Return [x, y] of the center of cell containing provided text 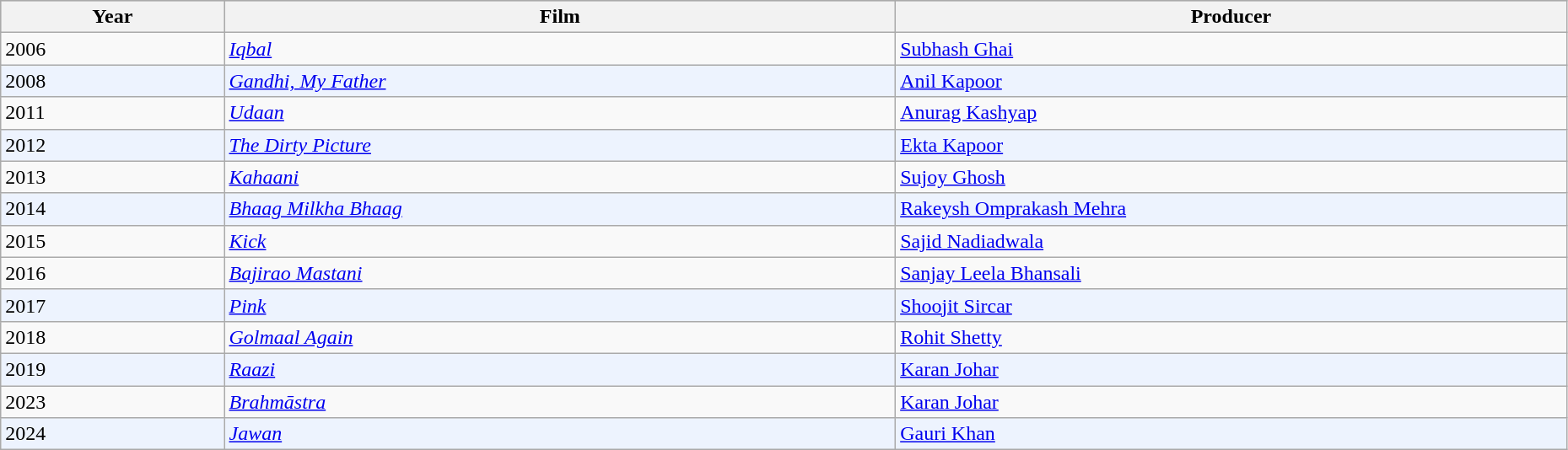
2012 [113, 145]
2019 [113, 369]
Bajirao Mastani [560, 273]
Brahmāstra [560, 402]
Film [560, 17]
Kick [560, 241]
Pink [560, 305]
Anurag Kashyap [1231, 113]
Sanjay Leela Bhansali [1231, 273]
2024 [113, 434]
2015 [113, 241]
Gauri Khan [1231, 434]
Golmaal Again [560, 337]
2006 [113, 49]
2023 [113, 402]
Producer [1231, 17]
2018 [113, 337]
2017 [113, 305]
Udaan [560, 113]
Kahaani [560, 177]
Ekta Kapoor [1231, 145]
2016 [113, 273]
The Dirty Picture [560, 145]
Iqbal [560, 49]
Sujoy Ghosh [1231, 177]
Anil Kapoor [1231, 81]
Gandhi, My Father [560, 81]
Shoojit Sircar [1231, 305]
Year [113, 17]
Subhash Ghai [1231, 49]
2008 [113, 81]
Sajid Nadiadwala [1231, 241]
Jawan [560, 434]
2011 [113, 113]
Rakeysh Omprakash Mehra [1231, 209]
2014 [113, 209]
Rohit Shetty [1231, 337]
Bhaag Milkha Bhaag [560, 209]
2013 [113, 177]
Raazi [560, 369]
